Identify which cell holds the provided text, then report its [x, y] central coordinate. 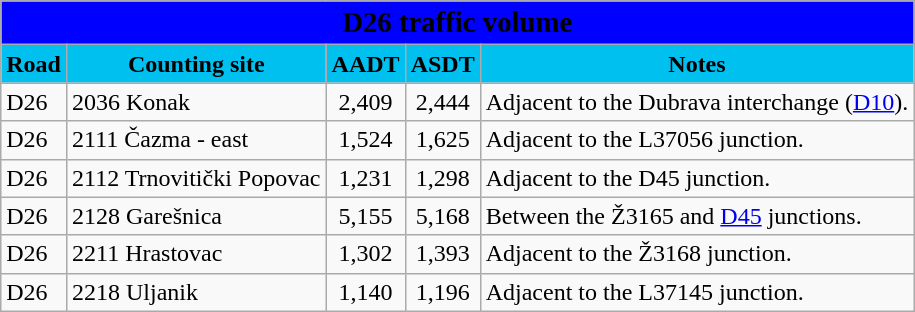
1,196 [442, 292]
1,393 [442, 254]
1,625 [442, 140]
AADT [366, 64]
1,298 [442, 178]
2036 Konak [196, 102]
Adjacent to the L37056 junction. [697, 140]
Notes [697, 64]
2111 Čazma - east [196, 140]
Adjacent to the Dubrava interchange (D10). [697, 102]
1,302 [366, 254]
1,140 [366, 292]
2128 Garešnica [196, 216]
2211 Hrastovac [196, 254]
1,524 [366, 140]
D26 traffic volume [458, 23]
Between the Ž3165 and D45 junctions. [697, 216]
2,444 [442, 102]
5,168 [442, 216]
Adjacent to the Ž3168 junction. [697, 254]
Adjacent to the L37145 junction. [697, 292]
Adjacent to the D45 junction. [697, 178]
ASDT [442, 64]
5,155 [366, 216]
Road [34, 64]
Counting site [196, 64]
2112 Trnovitički Popovac [196, 178]
1,231 [366, 178]
2,409 [366, 102]
2218 Uljanik [196, 292]
